Output the (X, Y) coordinate of the center of the cell containing the given text.  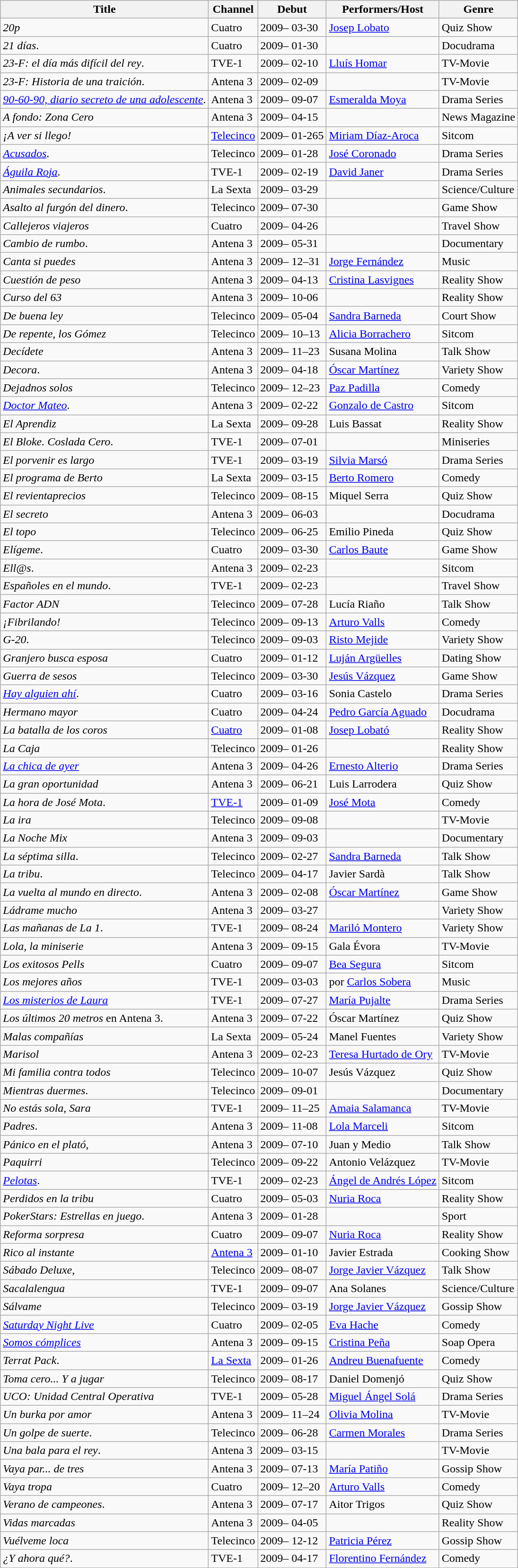
Españoles en el mundo. (105, 586)
2009– 02-22 (292, 406)
Paz Padilla (383, 388)
2009– 09-28 (292, 424)
Andreu Buenafuente (383, 1360)
Los mejores años (105, 982)
Alicia Borrachero (383, 334)
Channel (233, 9)
Ana Solanes (383, 1288)
David Janer (383, 171)
Title (105, 9)
¿Y ahora qué?. (105, 1559)
2009– 05-28 (292, 1397)
Mientras duermes. (105, 1090)
El Bloke. Coslada Cero. (105, 442)
News Magazine (478, 117)
¡Fibrilando! (105, 622)
2009– 02-27 (292, 856)
La chica de ayer (105, 766)
Carmen Morales (383, 1433)
Los últimos 20 metros en Antena 3. (105, 1018)
2009– 03-27 (292, 910)
Silvia Marsó (383, 460)
Marisol (105, 1054)
Pánico en el plató, (105, 1144)
2009– 08-07 (292, 1270)
Lucía Riaño (383, 604)
Malas compañías (105, 1036)
José Mota (383, 802)
Juan y Medio (383, 1144)
Somos cómplices (105, 1342)
Sport (478, 1216)
2009– 04-18 (292, 370)
Toma cero... Y a jugar (105, 1379)
Lola, la miniserie (105, 946)
José Coronado (383, 153)
Pelotas. (105, 1180)
Gonzalo de Castro (383, 406)
La vuelta al mundo en directo. (105, 892)
Ládrame mucho (105, 910)
Elígeme. (105, 550)
La séptima silla. (105, 856)
Vaya par... de tres (105, 1469)
2009– 01-09 (292, 802)
El porvenir es largo (105, 460)
90-60-90, diario secreto de una adolescente. (105, 99)
2009– 01-08 (292, 730)
23-F: Historia de una traición. (105, 81)
2009– 10-07 (292, 1072)
Luis Bassat (383, 424)
Susana Molina (383, 352)
Decídete (105, 352)
La tribu. (105, 874)
Cooking Show (478, 1252)
2009– 07-13 (292, 1469)
Court Show (478, 316)
2009– 09-01 (292, 1090)
2009– 04-15 (292, 117)
Los misterios de Laura (105, 1000)
Luis Larrodera (383, 784)
Sonia Castelo (383, 694)
G-20. (105, 640)
La Caja (105, 748)
Bea Segura (383, 964)
La batalla de los coros (105, 730)
Mi familia contra todos (105, 1072)
2009– 02-09 (292, 81)
Josep Lobató (383, 730)
2009– 04-24 (292, 712)
Risto Mejide (383, 640)
2009– 10–13 (292, 334)
2009– 12–31 (292, 262)
La hora de José Mota. (105, 802)
2009– 11–24 (292, 1415)
2009– 05-04 (292, 316)
Cristina Lasvignes (383, 280)
María Pujalte (383, 1000)
2009– 08-17 (292, 1379)
Mariló Montero (383, 928)
Verano de campeones. (105, 1505)
por Carlos Sobera (383, 982)
Rico al instante (105, 1252)
El topo (105, 532)
Emilio Pineda (383, 532)
Vaya tropa (105, 1487)
Performers/Host (383, 9)
Carlos Baute (383, 550)
2009– 01-10 (292, 1252)
Luján Argüelles (383, 658)
2009– 07-10 (292, 1144)
2009– 01-30 (292, 45)
Jorge Fernández (383, 262)
2009– 07-28 (292, 604)
Decora. (105, 370)
Teresa Hurtado de Ory (383, 1054)
De buena ley (105, 316)
2009– 08-24 (292, 928)
Animales secundarios. (105, 189)
Dating Show (478, 658)
Paquirri (105, 1162)
Padres. (105, 1126)
Un burka por amor (105, 1415)
2009– 02-10 (292, 63)
Asalto al furgón del dinero. (105, 207)
2009– 06-03 (292, 514)
Berto Romero (383, 478)
2009– 01-265 (292, 135)
2009– 12-12 (292, 1541)
2009– 02-08 (292, 892)
2009– 05-24 (292, 1036)
2009– 08-15 (292, 496)
Vuélveme loca (105, 1541)
2009– 11–25 (292, 1108)
Ángel de Andrés López (383, 1180)
Las mañanas de La 1. (105, 928)
Sábado Deluxe, (105, 1270)
Perdidos en la tribu (105, 1198)
Dejadnos solos (105, 388)
Daniel Domenjó (383, 1379)
2009– 06-21 (292, 784)
Doctor Mateo. (105, 406)
Gala Évora (383, 946)
La gran oportunidad (105, 784)
Vidas marcadas (105, 1523)
2009– 12–23 (292, 388)
Florentino Fernández (383, 1559)
2009– 07-30 (292, 207)
2009– 07-17 (292, 1505)
Eva Hache (383, 1324)
A fondo: Zona Cero (105, 117)
20p (105, 27)
Cristina Peña (383, 1342)
Reforma sorpresa (105, 1234)
¡A ver si llego! (105, 135)
Esmeralda Moya (383, 99)
Miquel Serra (383, 496)
Amaia Salamanca (383, 1108)
2009– 09-13 (292, 622)
PokerStars: Estrellas en juego. (105, 1216)
Miniseries (478, 442)
Aitor Trigos (383, 1505)
El secreto (105, 514)
La Noche Mix (105, 838)
2009– 04-05 (292, 1523)
Manel Fuentes (383, 1036)
Curso del 63 (105, 298)
Pedro García Aguado (383, 712)
Granjero busca esposa (105, 658)
2009– 05-31 (292, 244)
Ernesto Alterio (383, 766)
2009– 12–20 (292, 1487)
Soap Opera (478, 1342)
La ira (105, 820)
Cambio de rumbo. (105, 244)
2009– 07-27 (292, 1000)
Genre (478, 9)
Factor ADN (105, 604)
Lluís Homar (383, 63)
Terrat Pack. (105, 1360)
21 días. (105, 45)
2009– 03-16 (292, 694)
Saturday Night Live (105, 1324)
El programa de Berto (105, 478)
Olivia Molina (383, 1415)
Sálvame (105, 1306)
Debut (292, 9)
Javier Estrada (383, 1252)
Lola Marceli (383, 1126)
Los exitosos Pells (105, 964)
UCO: Unidad Central Operativa (105, 1397)
Canta si puedes (105, 262)
2009– 04-13 (292, 280)
Miguel Ángel Solá (383, 1397)
2009– 02-05 (292, 1324)
Patricia Pérez (383, 1541)
Callejeros viajeros (105, 226)
2009– 11-08 (292, 1126)
Una bala para el rey. (105, 1451)
Cuestión de peso (105, 280)
2009– 07-01 (292, 442)
2009– 10-06 (292, 298)
Hay alguien ahí. (105, 694)
2009– 06-28 (292, 1433)
2009– 09-08 (292, 820)
Sacalalengua (105, 1288)
2009– 05-03 (292, 1198)
No estás sola, Sara (105, 1108)
2009– 01-12 (292, 658)
Águila Roja. (105, 171)
2009– 09-22 (292, 1162)
Ell@s. (105, 568)
De repente, los Gómez (105, 334)
María Patiño (383, 1469)
El Aprendiz (105, 424)
Antonio Velázquez (383, 1162)
2009– 11–23 (292, 352)
Javier Sardà (383, 874)
2009– 03-29 (292, 189)
Josep Lobato (383, 27)
Hermano mayor (105, 712)
Acusados. (105, 153)
2009– 02-19 (292, 171)
El revientaprecios (105, 496)
2009– 03-03 (292, 982)
2009– 06-25 (292, 532)
Miriam Díaz-Aroca (383, 135)
Un golpe de suerte. (105, 1433)
2009– 07-22 (292, 1018)
Guerra de sesos (105, 676)
23-F: el día más difícil del rey. (105, 63)
